Determine the [X, Y] coordinate at the center of the cell enclosing the given text.  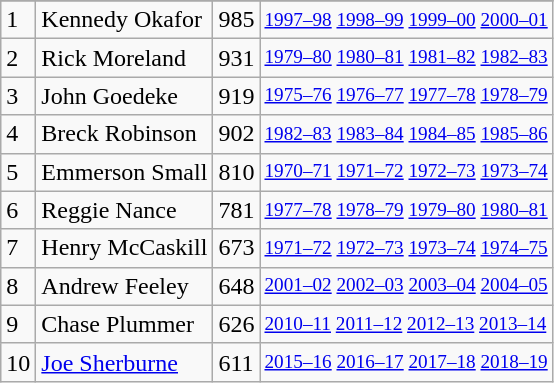
1 [18, 20]
902 [236, 134]
Reggie Nance [124, 210]
3 [18, 96]
5 [18, 172]
611 [236, 362]
626 [236, 324]
985 [236, 20]
Rick Moreland [124, 58]
Kennedy Okafor [124, 20]
1970–71 1971–72 1972–73 1973–74 [406, 172]
Joe Sherburne [124, 362]
648 [236, 286]
1997–98 1998–99 1999–00 2000–01 [406, 20]
810 [236, 172]
8 [18, 286]
919 [236, 96]
7 [18, 248]
Andrew Feeley [124, 286]
1977–78 1978–79 1979–80 1980–81 [406, 210]
John Goedeke [124, 96]
Breck Robinson [124, 134]
Henry McCaskill [124, 248]
1971–72 1972–73 1973–74 1974–75 [406, 248]
10 [18, 362]
781 [236, 210]
2001–02 2002–03 2003–04 2004–05 [406, 286]
1975–76 1976–77 1977–78 1978–79 [406, 96]
673 [236, 248]
Chase Plummer [124, 324]
1979–80 1980–81 1981–82 1982–83 [406, 58]
931 [236, 58]
2 [18, 58]
2010–11 2011–12 2012–13 2013–14 [406, 324]
1982–83 1983–84 1984–85 1985–86 [406, 134]
9 [18, 324]
4 [18, 134]
6 [18, 210]
2015–16 2016–17 2017–18 2018–19 [406, 362]
Emmerson Small [124, 172]
